Pinpoint the cell where the given text exists, returning its (X, Y) midpoint coordinate. 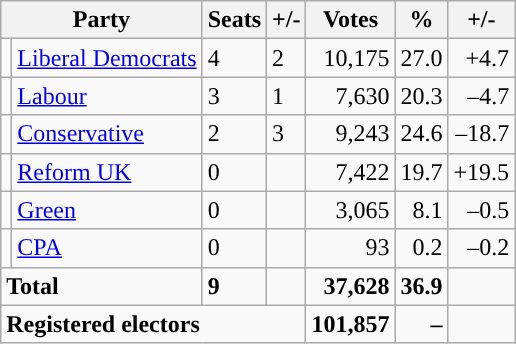
9 (234, 286)
+19.5 (482, 172)
–4.7 (482, 96)
9,243 (350, 134)
% (422, 20)
– (422, 324)
10,175 (350, 58)
3,065 (350, 210)
Green (107, 210)
19.7 (422, 172)
–0.5 (482, 210)
–0.2 (482, 248)
24.6 (422, 134)
0.2 (422, 248)
Liberal Democrats (107, 58)
20.3 (422, 96)
7,422 (350, 172)
Votes (350, 20)
Conservative (107, 134)
7,630 (350, 96)
93 (350, 248)
4 (234, 58)
8.1 (422, 210)
Seats (234, 20)
CPA (107, 248)
27.0 (422, 58)
+4.7 (482, 58)
101,857 (350, 324)
Reform UK (107, 172)
Registered electors (154, 324)
Labour (107, 96)
Total (102, 286)
1 (286, 96)
36.9 (422, 286)
–18.7 (482, 134)
Party (102, 20)
37,628 (350, 286)
